Detect which cell encompasses the target text, then output its [X, Y] center coordinate. 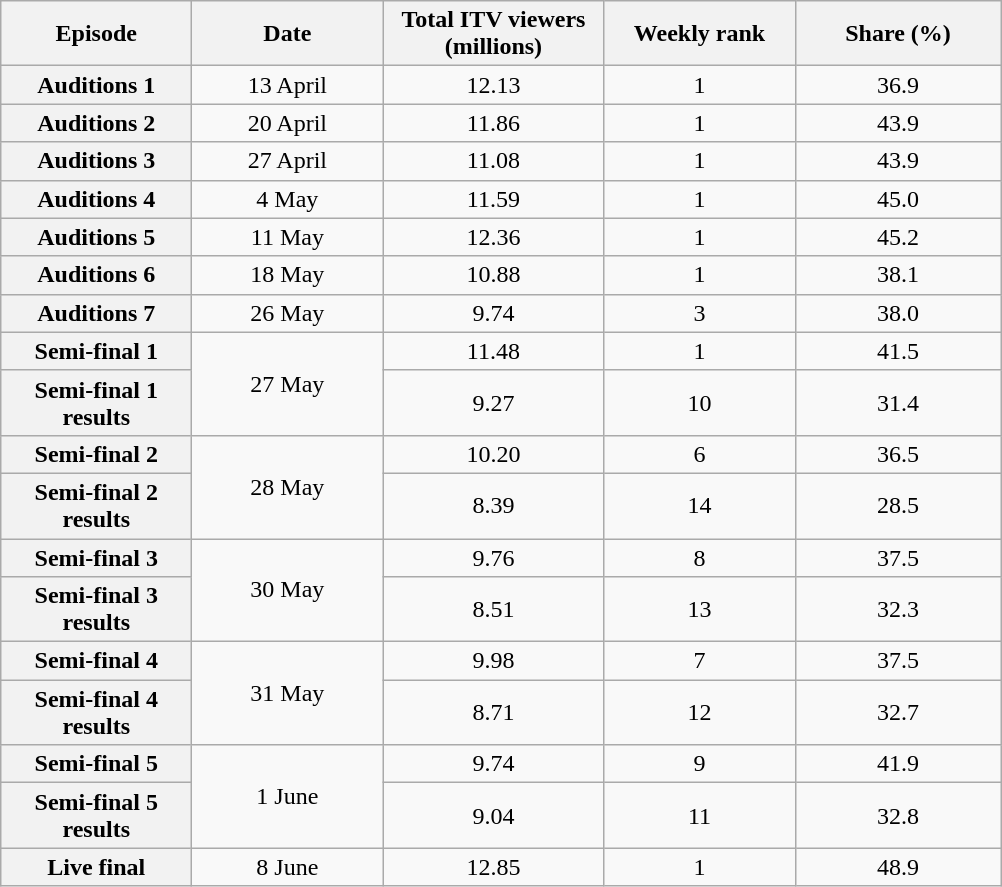
20 April [288, 123]
Live final [96, 867]
Weekly rank [700, 34]
38.0 [898, 313]
9.76 [494, 557]
Semi-final 1 results [96, 402]
36.9 [898, 85]
14 [700, 506]
Semi-final 3 results [96, 610]
13 [700, 610]
41.5 [898, 351]
Total ITV viewers (millions) [494, 34]
Share (%) [898, 34]
27 April [288, 161]
12 [700, 712]
11.48 [494, 351]
11.86 [494, 123]
Semi-final 2 [96, 454]
9.04 [494, 816]
45.0 [898, 199]
41.9 [898, 764]
Auditions 7 [96, 313]
Date [288, 34]
26 May [288, 313]
Auditions 4 [96, 199]
8.71 [494, 712]
9 [700, 764]
8 [700, 557]
18 May [288, 275]
32.3 [898, 610]
8.51 [494, 610]
45.2 [898, 237]
38.1 [898, 275]
12.36 [494, 237]
28.5 [898, 506]
Semi-final 4 [96, 661]
Auditions 6 [96, 275]
Auditions 1 [96, 85]
4 May [288, 199]
Semi-final 4 results [96, 712]
11 [700, 816]
Auditions 5 [96, 237]
Semi-final 5 [96, 764]
Episode [96, 34]
Auditions 3 [96, 161]
31.4 [898, 402]
Semi-final 5 results [96, 816]
1 June [288, 796]
10.20 [494, 454]
11.08 [494, 161]
8.39 [494, 506]
Semi-final 3 [96, 557]
9.98 [494, 661]
13 April [288, 85]
Semi-final 1 [96, 351]
Auditions 2 [96, 123]
11 May [288, 237]
10 [700, 402]
7 [700, 661]
30 May [288, 590]
8 June [288, 867]
10.88 [494, 275]
36.5 [898, 454]
6 [700, 454]
32.8 [898, 816]
Semi-final 2 results [96, 506]
9.27 [494, 402]
12.85 [494, 867]
11.59 [494, 199]
31 May [288, 694]
3 [700, 313]
12.13 [494, 85]
27 May [288, 384]
28 May [288, 486]
32.7 [898, 712]
48.9 [898, 867]
